Identify which cell holds the provided text, then report its [x, y] central coordinate. 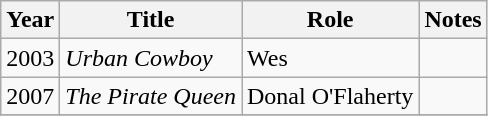
Wes [330, 58]
Urban Cowboy [151, 58]
Notes [453, 20]
Year [30, 20]
2003 [30, 58]
Donal O'Flaherty [330, 96]
Title [151, 20]
The Pirate Queen [151, 96]
Role [330, 20]
2007 [30, 96]
